Locate the cell with the specified text and output its [x, y] center coordinate. 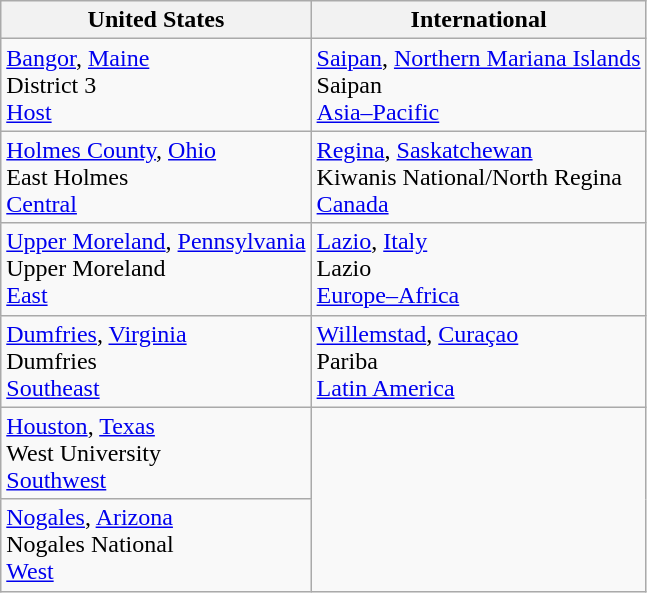
International [478, 20]
Dumfries, VirginiaDumfriesSoutheast [156, 361]
Houston, TexasWest UniversitySouthwest [156, 453]
Bangor, MaineDistrict 3Host [156, 85]
Upper Moreland, PennsylvaniaUpper MorelandEast [156, 269]
Nogales, ArizonaNogales NationalWest [156, 545]
United States [156, 20]
Saipan, Northern Mariana IslandsSaipanAsia–Pacific [478, 85]
Holmes County, OhioEast HolmesCentral [156, 177]
Regina, SaskatchewanKiwanis National/North ReginaCanada [478, 177]
Willemstad, CuraçaoParibaLatin America [478, 361]
Lazio, ItalyLazioEurope–Africa [478, 269]
